Return [X, Y] of the center of cell containing provided text 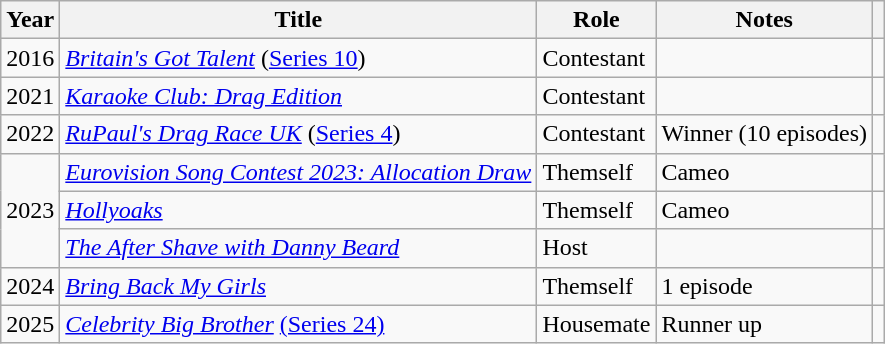
Karaoke Club: Drag Edition [298, 96]
2016 [30, 58]
Bring Back My Girls [298, 286]
Host [596, 248]
Title [298, 20]
The After Shave with Danny Beard [298, 248]
Winner (10 episodes) [764, 134]
2022 [30, 134]
2023 [30, 210]
Housemate [596, 324]
2024 [30, 286]
Notes [764, 20]
1 episode [764, 286]
RuPaul's Drag Race UK (Series 4) [298, 134]
Britain's Got Talent (Series 10) [298, 58]
Year [30, 20]
2025 [30, 324]
Celebrity Big Brother (Series 24) [298, 324]
Runner up [764, 324]
Role [596, 20]
2021 [30, 96]
Eurovision Song Contest 2023: Allocation Draw [298, 172]
Hollyoaks [298, 210]
